Return [x, y] of the center of cell containing provided text 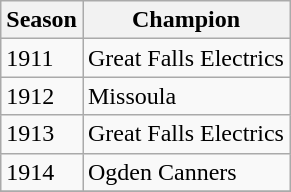
Missoula [186, 96]
Champion [186, 20]
1912 [42, 96]
1911 [42, 58]
1913 [42, 134]
Season [42, 20]
Ogden Canners [186, 172]
1914 [42, 172]
